Determine the (x, y) coordinate at the center of the cell enclosing the given text.  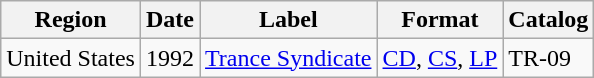
Date (170, 20)
Region (71, 20)
TR-09 (548, 58)
Format (440, 20)
CD, CS, LP (440, 58)
United States (71, 58)
Catalog (548, 20)
Label (288, 20)
Trance Syndicate (288, 58)
1992 (170, 58)
